For the text-containing cell, return its midpoint in (x, y) coordinate format. 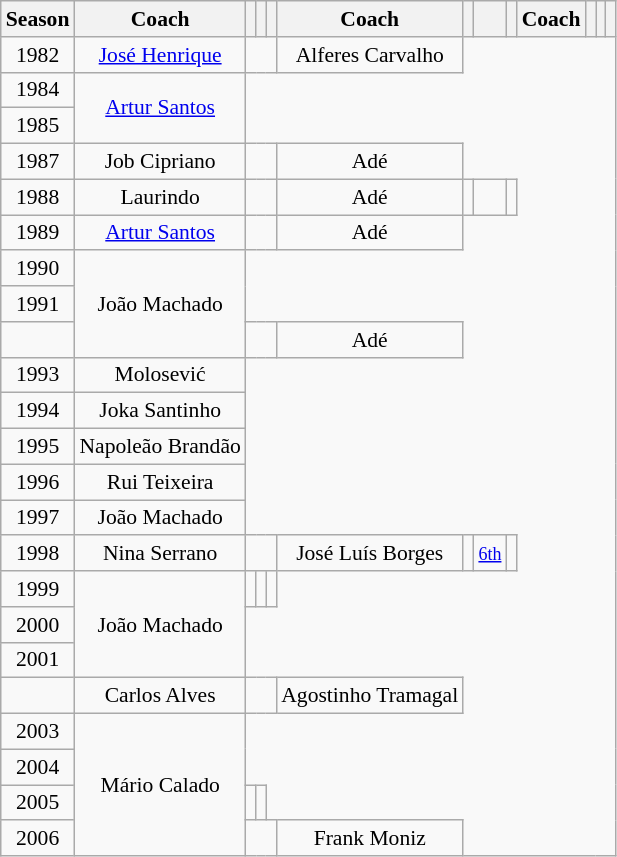
6th (490, 554)
Carlos Alves (160, 696)
1991 (38, 304)
2003 (38, 732)
2005 (38, 803)
2000 (38, 625)
José Luís Borges (370, 554)
Laurindo (160, 197)
1984 (38, 90)
1995 (38, 447)
Napoleão Brandão (160, 447)
2004 (38, 767)
Alferes Carvalho (370, 55)
1988 (38, 197)
Frank Moniz (370, 839)
1993 (38, 375)
Nina Serrano (160, 554)
Mário Calado (160, 785)
1982 (38, 55)
1999 (38, 589)
Job Cipriano (160, 162)
Agostinho Tramagal (370, 696)
1998 (38, 554)
1996 (38, 482)
Joka Santinho (160, 411)
1994 (38, 411)
1989 (38, 233)
2001 (38, 660)
1987 (38, 162)
Season (38, 19)
José Henrique (160, 55)
1985 (38, 126)
Molosević (160, 375)
Rui Teixeira (160, 482)
2006 (38, 839)
1990 (38, 269)
1997 (38, 518)
